Search for the cell housing the specified text and yield its [x, y] center coordinate. 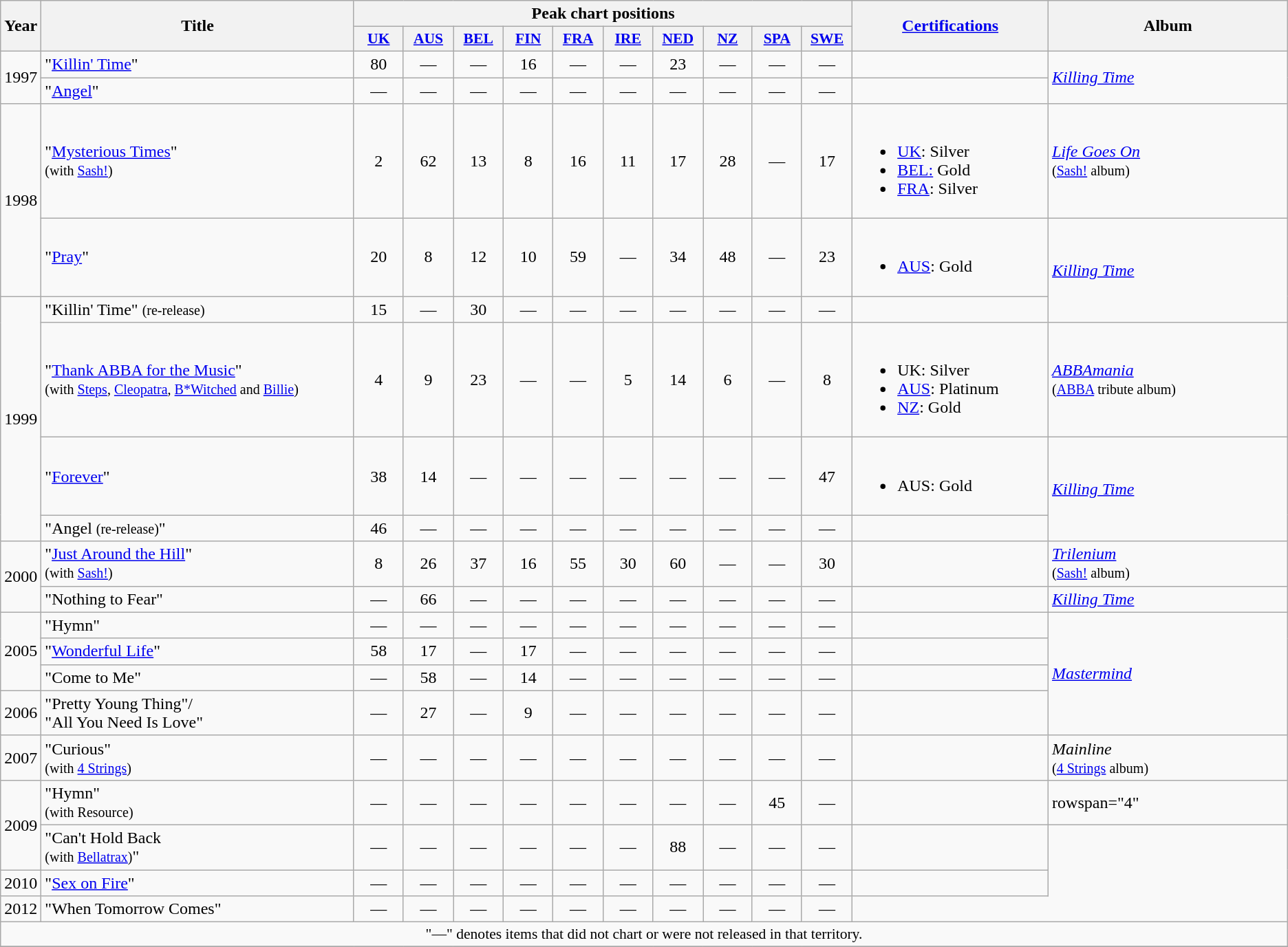
38 [378, 476]
UK: SilverBEL: GoldFRA: Silver [951, 161]
"When Tomorrow Comes" [198, 909]
BEL [479, 39]
15 [378, 309]
2010 [21, 882]
"Angel (re-release)" [198, 528]
37 [479, 564]
AUS [428, 39]
FRA [578, 39]
Peak chart positions [603, 14]
"Mysterious Times"(with Sash!) [198, 161]
"Thank ABBA for the Music"(with Steps, Cleopatra, B*Witched and Billie) [198, 380]
Life Goes On(Sash! album) [1168, 161]
UK [378, 39]
66 [428, 599]
2006 [21, 712]
Title [198, 26]
1999 [21, 419]
2005 [21, 651]
2009 [21, 825]
"Nothing to Fear" [198, 599]
IRE [628, 39]
NZ [728, 39]
12 [479, 257]
"Forever" [198, 476]
60 [678, 564]
"Pray" [198, 257]
26 [428, 564]
10 [528, 257]
Certifications [951, 26]
13 [479, 161]
"Killin' Time" [198, 64]
"Angel" [198, 90]
"Come to Me" [198, 677]
1997 [21, 77]
UK: SilverAUS: PlatinumNZ: Gold [951, 380]
4 [378, 380]
62 [428, 161]
FIN [528, 39]
ABBAmania(ABBA tribute album) [1168, 380]
"—" denotes items that did not chart or were not released in that territory. [644, 935]
SPA [777, 39]
34 [678, 257]
48 [728, 257]
Trilenium(Sash! album) [1168, 564]
"Can't Hold Back(with Bellatrax)" [198, 847]
2007 [21, 758]
"Wonderful Life" [198, 651]
"Hymn"(with Resource) [198, 802]
46 [378, 528]
Mainline(4 Strings album) [1168, 758]
20 [378, 257]
NED [678, 39]
11 [628, 161]
2000 [21, 576]
6 [728, 380]
"Hymn" [198, 625]
Album [1168, 26]
"Pretty Young Thing"/"All You Need Is Love" [198, 712]
88 [678, 847]
Mastermind [1168, 674]
rowspan="4" [1168, 802]
Year [21, 26]
"Curious"(with 4 Strings) [198, 758]
"Sex on Fire" [198, 882]
47 [827, 476]
2 [378, 161]
45 [777, 802]
80 [378, 64]
"Killin' Time" (re-release) [198, 309]
27 [428, 712]
55 [578, 564]
28 [728, 161]
5 [628, 380]
2012 [21, 909]
SWE [827, 39]
"Just Around the Hill"(with Sash!) [198, 564]
59 [578, 257]
1998 [21, 200]
